Scan for the cell matching the given text and deliver its (x, y) coordinate at center. 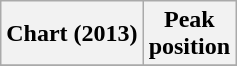
Chart (2013) (72, 34)
Peakposition (189, 34)
